Detect which cell encompasses the target text, then output its [X, Y] center coordinate. 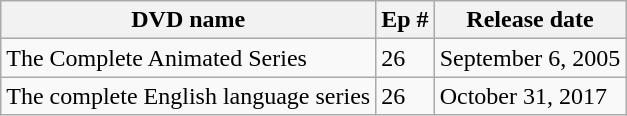
October 31, 2017 [530, 96]
Release date [530, 20]
The Complete Animated Series [188, 58]
September 6, 2005 [530, 58]
Ep # [405, 20]
The complete English language series [188, 96]
DVD name [188, 20]
